Provide the [x, y] coordinate of the cell's center where the given text is located.  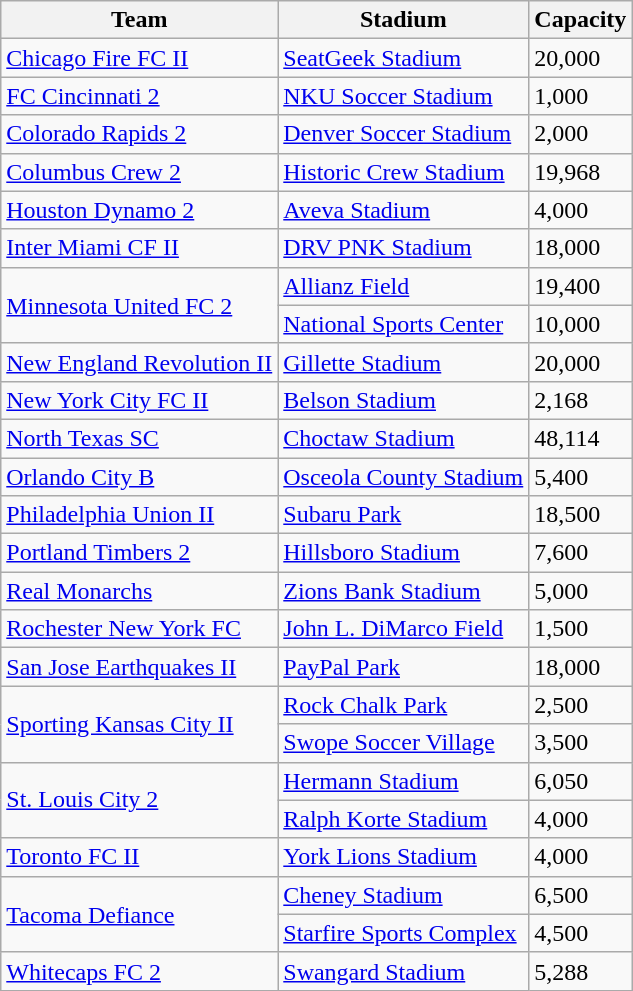
Osceola County Stadium [404, 477]
DRV PNK Stadium [404, 248]
Zions Bank Stadium [404, 591]
Inter Miami CF II [140, 248]
Stadium [404, 20]
National Sports Center [404, 324]
7,600 [580, 553]
York Lions Stadium [404, 857]
Philadelphia Union II [140, 515]
SeatGeek Stadium [404, 58]
Toronto FC II [140, 857]
San Jose Earthquakes II [140, 667]
2,168 [580, 400]
Choctaw Stadium [404, 438]
Hermann Stadium [404, 781]
Belson Stadium [404, 400]
Team [140, 20]
Aveva Stadium [404, 210]
Swope Soccer Village [404, 743]
Swangard Stadium [404, 971]
Gillette Stadium [404, 362]
19,968 [580, 172]
2,000 [580, 134]
Historic Crew Stadium [404, 172]
Houston Dynamo 2 [140, 210]
Portland Timbers 2 [140, 553]
3,500 [580, 743]
19,400 [580, 286]
FC Cincinnati 2 [140, 96]
Colorado Rapids 2 [140, 134]
NKU Soccer Stadium [404, 96]
John L. DiMarco Field [404, 629]
Starfire Sports Complex [404, 933]
Real Monarchs [140, 591]
New England Revolution II [140, 362]
5,000 [580, 591]
Denver Soccer Stadium [404, 134]
2,500 [580, 705]
6,050 [580, 781]
Hillsboro Stadium [404, 553]
4,500 [580, 933]
Ralph Korte Stadium [404, 819]
Cheney Stadium [404, 895]
North Texas SC [140, 438]
Capacity [580, 20]
PayPal Park [404, 667]
Minnesota United FC 2 [140, 305]
10,000 [580, 324]
Rochester New York FC [140, 629]
Subaru Park [404, 515]
48,114 [580, 438]
5,400 [580, 477]
Allianz Field [404, 286]
Whitecaps FC 2 [140, 971]
Rock Chalk Park [404, 705]
New York City FC II [140, 400]
6,500 [580, 895]
1,500 [580, 629]
5,288 [580, 971]
Chicago Fire FC II [140, 58]
Columbus Crew 2 [140, 172]
1,000 [580, 96]
Tacoma Defiance [140, 914]
Sporting Kansas City II [140, 724]
St. Louis City 2 [140, 800]
18,500 [580, 515]
Orlando City B [140, 477]
